Search for the cell housing the specified text and yield its [X, Y] center coordinate. 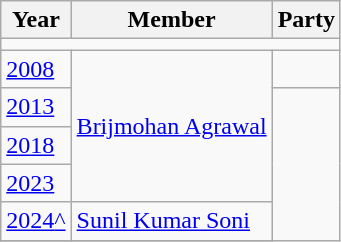
Party [306, 20]
2013 [36, 107]
2023 [36, 183]
Member [172, 20]
2024^ [36, 221]
Brijmohan Agrawal [172, 126]
Sunil Kumar Soni [172, 221]
Year [36, 20]
2008 [36, 69]
2018 [36, 145]
